For the text-containing cell, return its midpoint in [X, Y] coordinate format. 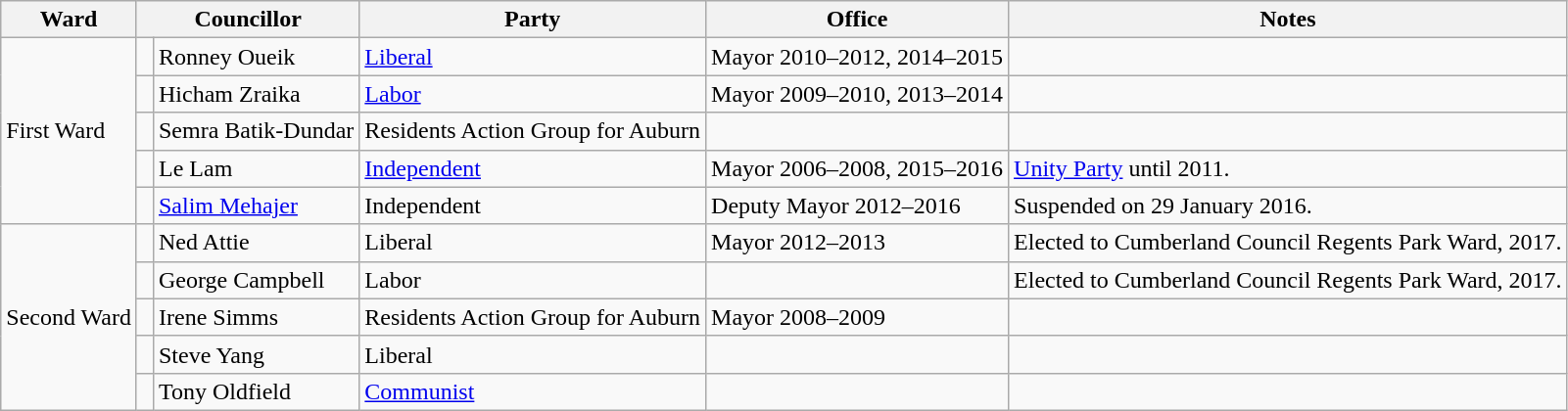
Le Lam [256, 168]
Ned Attie [256, 243]
Mayor 2012–2013 [858, 243]
Semra Batik-Dundar [256, 131]
Mayor 2010–2012, 2014–2015 [858, 57]
Unity Party until 2011. [1289, 168]
Office [858, 20]
George Campbell [256, 280]
Irene Simms [256, 317]
Mayor 2006–2008, 2015–2016 [858, 168]
First Ward [69, 131]
Suspended on 29 January 2016. [1289, 205]
Mayor 2009–2010, 2013–2014 [858, 94]
Communist [533, 391]
Deputy Mayor 2012–2016 [858, 205]
Councillor [247, 20]
Salim Mehajer [256, 205]
Mayor 2008–2009 [858, 317]
Ronney Oueik [256, 57]
Tony Oldfield [256, 391]
Steve Yang [256, 354]
Hicham Zraika [256, 94]
Party [533, 20]
Notes [1289, 20]
Second Ward [69, 317]
Ward [69, 20]
